For the text-containing cell, return its midpoint in (x, y) coordinate format. 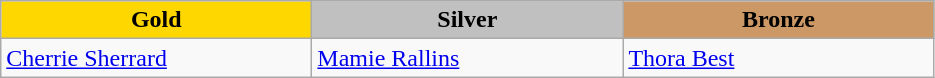
Cherrie Sherrard (156, 58)
Silver (468, 20)
Bronze (778, 20)
Gold (156, 20)
Mamie Rallins (468, 58)
Thora Best (778, 58)
